Return the (x, y) coordinate for the center point of the cell that contains the specified text.  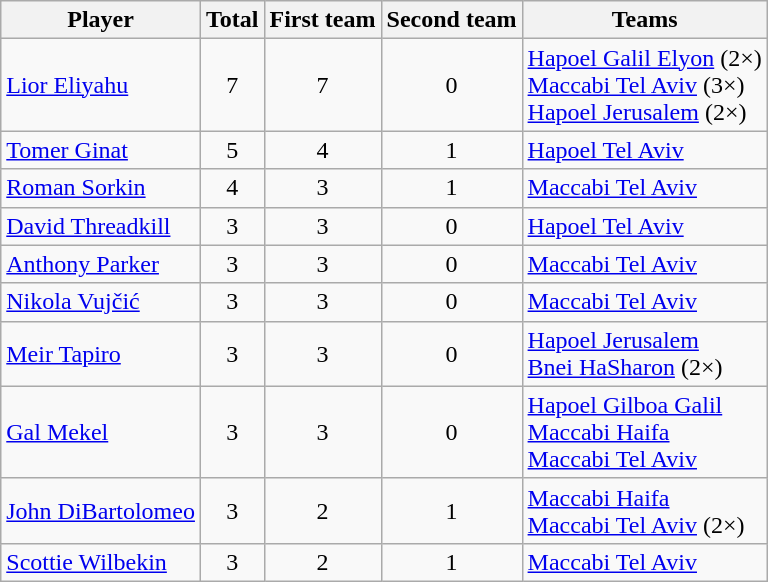
Anthony Parker (101, 264)
First team (322, 20)
Teams (644, 20)
Nikola Vujčić (101, 302)
Hapoel JerusalemBnei HaSharon (2×) (644, 354)
Tomer Ginat (101, 150)
Lior Eliyahu (101, 85)
Total (232, 20)
Roman Sorkin (101, 188)
Meir Tapiro (101, 354)
Scottie Wilbekin (101, 562)
Maccabi HaifaMaccabi Tel Aviv (2×) (644, 510)
Second team (452, 20)
David Threadkill (101, 226)
John DiBartolomeo (101, 510)
5 (232, 150)
Hapoel Gilboa GalilMaccabi HaifaMaccabi Tel Aviv (644, 432)
Player (101, 20)
Hapoel Galil Elyon (2×)Maccabi Tel Aviv (3×)Hapoel Jerusalem (2×) (644, 85)
Gal Mekel (101, 432)
